Return [x, y] of the center of cell containing provided text 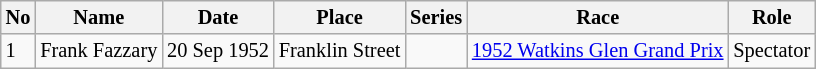
Race [598, 17]
Frank Fazzary [98, 51]
Spectator [772, 51]
20 Sep 1952 [218, 51]
Place [340, 17]
1 [18, 51]
Franklin Street [340, 51]
Series [436, 17]
Date [218, 17]
Role [772, 17]
No [18, 17]
1952 Watkins Glen Grand Prix [598, 51]
Name [98, 17]
